Find where the given text appears and provide that cell's center as (X, Y) coordinate. 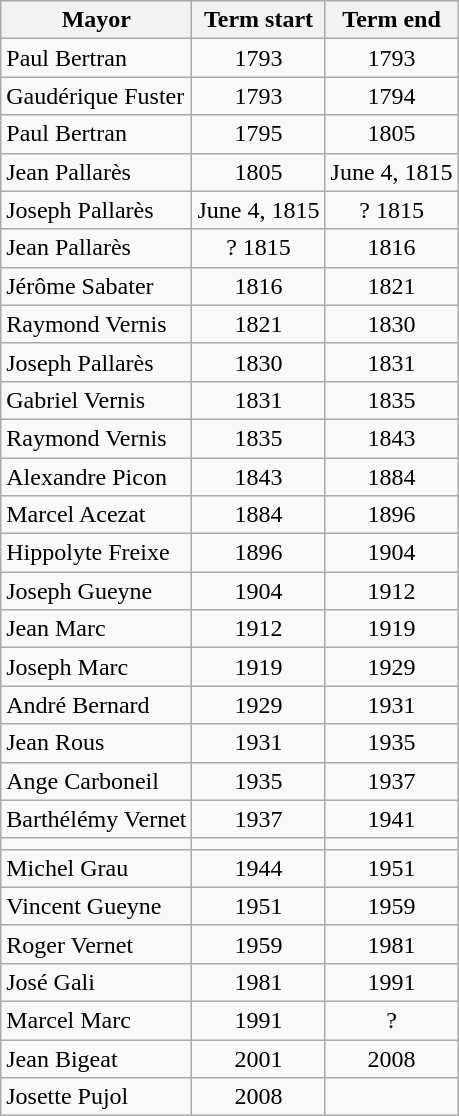
2001 (258, 1059)
1944 (258, 868)
Joseph Marc (96, 667)
Josette Pujol (96, 1097)
Jean Rous (96, 743)
1795 (258, 134)
Marcel Marc (96, 1020)
Jean Marc (96, 629)
Roger Vernet (96, 944)
1794 (392, 96)
Joseph Gueyne (96, 591)
Michel Grau (96, 868)
Gabriel Vernis (96, 400)
Alexandre Picon (96, 477)
Mayor (96, 20)
? (392, 1020)
Gaudérique Fuster (96, 96)
Jérôme Sabater (96, 286)
Jean Bigeat (96, 1059)
Ange Carboneil (96, 781)
Hippolyte Freixe (96, 553)
André Bernard (96, 705)
1941 (392, 819)
Barthélémy Vernet (96, 819)
José Gali (96, 982)
Vincent Gueyne (96, 906)
Marcel Acezat (96, 515)
Term start (258, 20)
Term end (392, 20)
